Capture the cell that displays the provided text and extract its [X, Y] central coordinate. 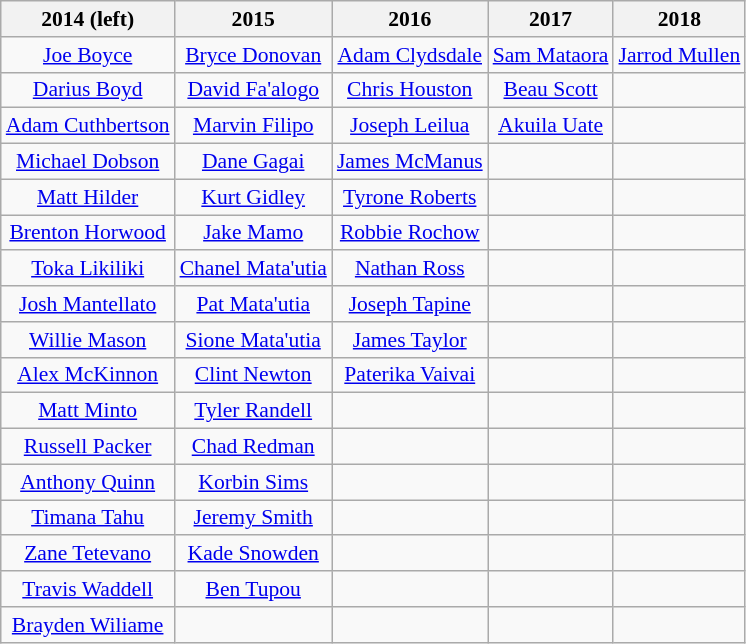
Anthony Quinn [88, 482]
Travis Waddell [88, 589]
Robbie Rochow [410, 233]
Matt Minto [88, 411]
Michael Dobson [88, 162]
Jake Mamo [254, 233]
Tyler Randell [254, 411]
Tyrone Roberts [410, 197]
Toka Likiliki [88, 269]
Bryce Donovan [254, 55]
2014 (left) [88, 19]
Jeremy Smith [254, 518]
Nathan Ross [410, 269]
Timana Tahu [88, 518]
2016 [410, 19]
Russell Packer [88, 447]
Joseph Leilua [410, 126]
Matt Hilder [88, 197]
Kurt Gidley [254, 197]
Marvin Filipo [254, 126]
Josh Mantellato [88, 304]
Darius Boyd [88, 90]
Brenton Horwood [88, 233]
Alex McKinnon [88, 375]
Akuila Uate [551, 126]
Brayden Wiliame [88, 625]
Adam Cuthbertson [88, 126]
Joseph Tapine [410, 304]
Adam Clydsdale [410, 55]
Sam Mataora [551, 55]
2017 [551, 19]
Clint Newton [254, 375]
Willie Mason [88, 340]
Beau Scott [551, 90]
David Fa'alogo [254, 90]
Joe Boyce [88, 55]
Zane Tetevano [88, 554]
Sione Mata'utia [254, 340]
Kade Snowden [254, 554]
2015 [254, 19]
James Taylor [410, 340]
Korbin Sims [254, 482]
Dane Gagai [254, 162]
Chad Redman [254, 447]
James McManus [410, 162]
Ben Tupou [254, 589]
Paterika Vaivai [410, 375]
Jarrod Mullen [679, 55]
Chanel Mata'utia [254, 269]
2018 [679, 19]
Chris Houston [410, 90]
Pat Mata'utia [254, 304]
